Determine the [X, Y] coordinate at the center of the cell enclosing the given text.  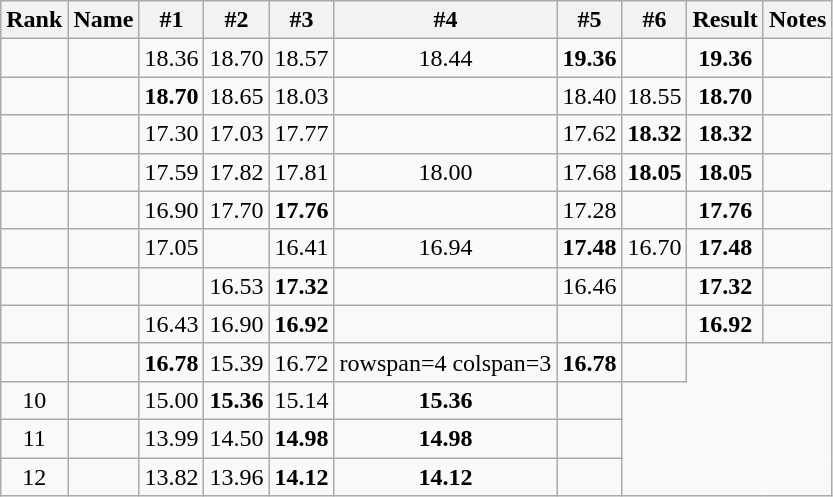
16.94 [446, 248]
#1 [172, 20]
17.82 [236, 172]
#4 [446, 20]
16.46 [590, 286]
17.03 [236, 134]
13.82 [172, 477]
17.28 [590, 210]
17.70 [236, 210]
Result [725, 20]
#3 [302, 20]
#2 [236, 20]
18.55 [654, 96]
10 [34, 400]
18.36 [172, 58]
Notes [797, 20]
17.77 [302, 134]
15.00 [172, 400]
11 [34, 438]
rowspan=4 colspan=3 [446, 362]
17.81 [302, 172]
18.03 [302, 96]
17.68 [590, 172]
18.40 [590, 96]
16.53 [236, 286]
17.59 [172, 172]
17.30 [172, 134]
16.43 [172, 324]
18.57 [302, 58]
#5 [590, 20]
18.00 [446, 172]
15.39 [236, 362]
17.62 [590, 134]
18.44 [446, 58]
12 [34, 477]
#6 [654, 20]
15.14 [302, 400]
18.65 [236, 96]
16.70 [654, 248]
13.99 [172, 438]
16.41 [302, 248]
13.96 [236, 477]
17.05 [172, 248]
Rank [34, 20]
14.50 [236, 438]
16.72 [302, 362]
Name [104, 20]
